Locate the cell with the specified text and output its (x, y) center coordinate. 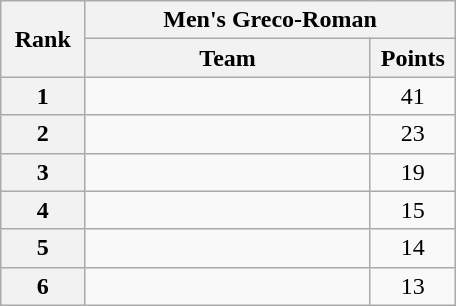
1 (43, 96)
15 (412, 210)
23 (412, 134)
4 (43, 210)
41 (412, 96)
2 (43, 134)
19 (412, 172)
3 (43, 172)
13 (412, 286)
Team (228, 58)
Points (412, 58)
6 (43, 286)
5 (43, 248)
Men's Greco-Roman (270, 20)
14 (412, 248)
Rank (43, 39)
